Provide the (x, y) coordinate of the cell's center where the given text is located.  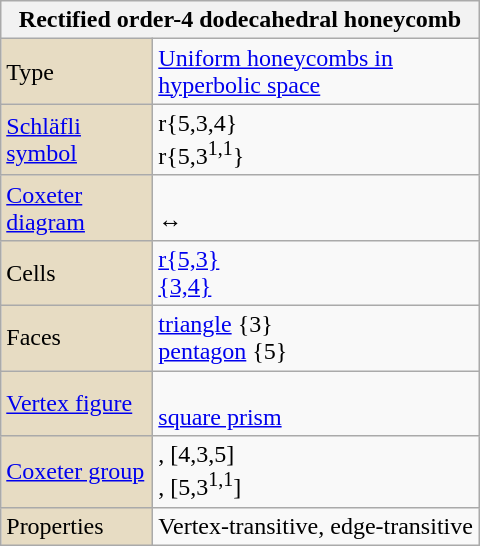
Vertex-transitive, edge-transitive (316, 526)
Uniform honeycombs in hyperbolic space (316, 72)
Type (77, 72)
Coxeter diagram (77, 208)
Rectified order-4 dodecahedral honeycomb (240, 20)
square prism (316, 404)
Coxeter group (77, 472)
Faces (77, 338)
Schläfli symbol (77, 140)
Properties (77, 526)
, [4,3,5], [5,31,1] (316, 472)
r{5,3,4}r{5,31,1} (316, 140)
triangle {3}pentagon {5} (316, 338)
Vertex figure (77, 404)
↔ (316, 208)
Cells (77, 272)
r{5,3} {3,4} (316, 272)
